Scan for the cell matching the given text and deliver its (x, y) coordinate at center. 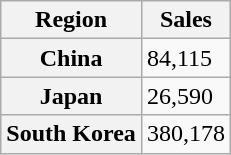
Japan (72, 96)
South Korea (72, 134)
26,590 (186, 96)
Sales (186, 20)
380,178 (186, 134)
China (72, 58)
84,115 (186, 58)
Region (72, 20)
